Locate the cell with the specified text and output its [X, Y] center coordinate. 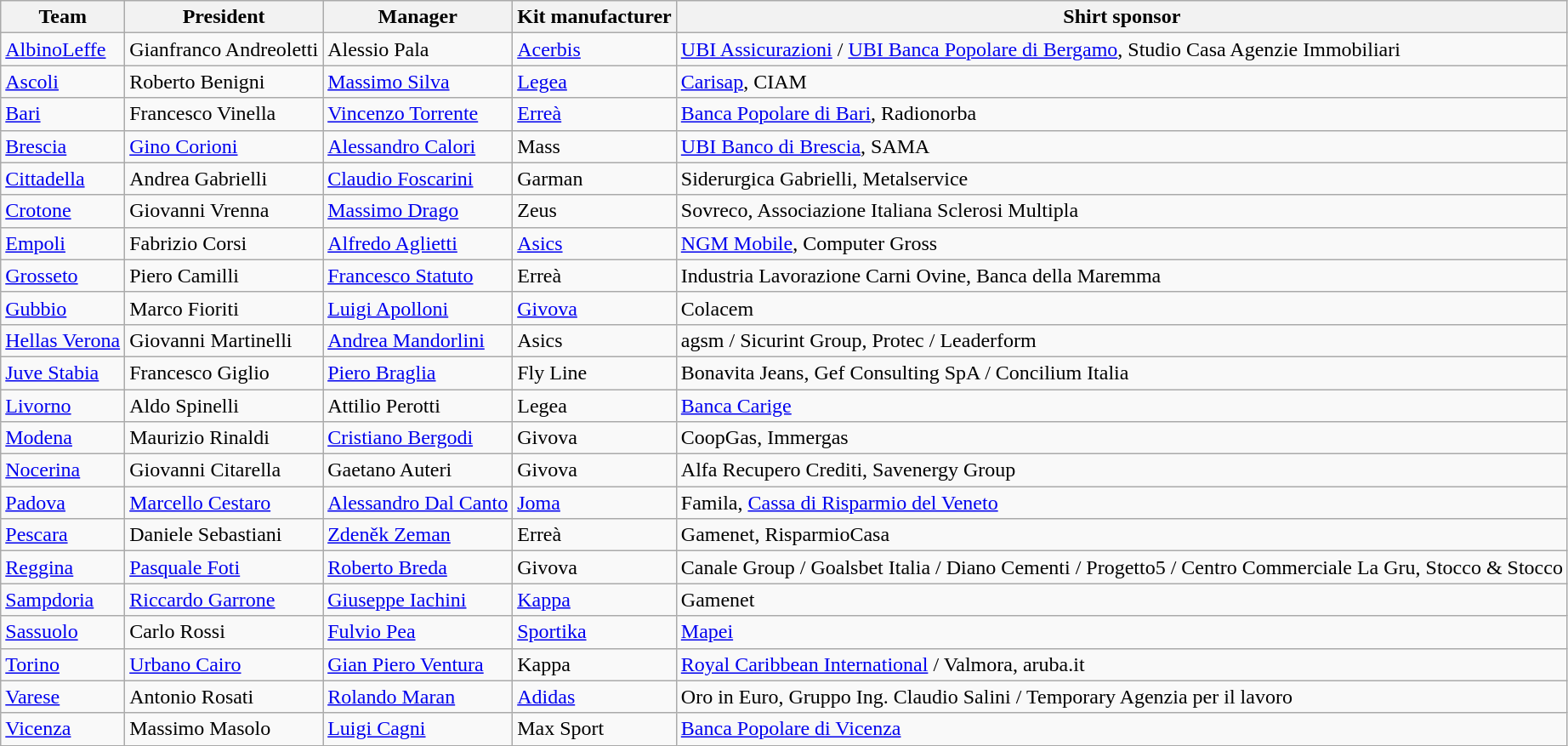
Gamenet [1122, 600]
Juve Stabia [63, 373]
Massimo Drago [418, 211]
Bari [63, 114]
Sovreco, Associazione Italiana Sclerosi Multipla [1122, 211]
Alessandro Calori [418, 146]
Alfa Recupero Crediti, Savenergy Group [1122, 470]
Aldo Spinelli [224, 406]
Fabrizio Corsi [224, 243]
Max Sport [595, 729]
Gubbio [63, 308]
CoopGas, Immergas [1122, 438]
Pescara [63, 535]
Maurizio Rinaldi [224, 438]
Cristiano Bergodi [418, 438]
Cittadella [63, 179]
Francesco Vinella [224, 114]
Sampdoria [63, 600]
Massimo Silva [418, 82]
Alessandro Dal Canto [418, 503]
Daniele Sebastiani [224, 535]
Roberto Breda [418, 567]
Gino Corioni [224, 146]
Padova [63, 503]
Vicenza [63, 729]
Massimo Masolo [224, 729]
Bonavita Jeans, Gef Consulting SpA / Concilium Italia [1122, 373]
Banca Popolare di Vicenza [1122, 729]
Giovanni Vrenna [224, 211]
Team [63, 17]
Livorno [63, 406]
Ascoli [63, 82]
Rolando Maran [418, 697]
Roberto Benigni [224, 82]
Colacem [1122, 308]
Carlo Rossi [224, 632]
Gian Piero Ventura [418, 664]
Crotone [63, 211]
Acerbis [595, 49]
Attilio Perotti [418, 406]
Riccardo Garrone [224, 600]
Carisap, CIAM [1122, 82]
Fly Line [595, 373]
Canale Group / Goalsbet Italia / Diano Cementi / Progetto5 / Centro Commerciale La Gru, Stocco & Stocco [1122, 567]
agsm / Sicurint Group, Protec / Leaderform [1122, 340]
UBI Banco di Brescia, SAMA [1122, 146]
Hellas Verona [63, 340]
NGM Mobile, Computer Gross [1122, 243]
Alfredo Aglietti [418, 243]
Banca Popolare di Bari, Radionorba [1122, 114]
President [224, 17]
Adidas [595, 697]
Luigi Cagni [418, 729]
Andrea Mandorlini [418, 340]
Manager [418, 17]
Antonio Rosati [224, 697]
Urbano Cairo [224, 664]
Brescia [63, 146]
Luigi Apolloni [418, 308]
Siderurgica Gabrielli, Metalservice [1122, 179]
Piero Camilli [224, 276]
Marco Fioriti [224, 308]
Kit manufacturer [595, 17]
Joma [595, 503]
Industria Lavorazione Carni Ovine, Banca della Maremma [1122, 276]
Giuseppe Iachini [418, 600]
Zeus [595, 211]
Giovanni Martinelli [224, 340]
Piero Braglia [418, 373]
Empoli [63, 243]
Torino [63, 664]
Sassuolo [63, 632]
Banca Carige [1122, 406]
Claudio Foscarini [418, 179]
AlbinoLeffe [63, 49]
Fulvio Pea [418, 632]
Zdeněk Zeman [418, 535]
Sportika [595, 632]
Varese [63, 697]
Royal Caribbean International / Valmora, aruba.it [1122, 664]
Grosseto [63, 276]
Mass [595, 146]
Mapei [1122, 632]
Pasquale Foti [224, 567]
Francesco Statuto [418, 276]
Alessio Pala [418, 49]
Modena [63, 438]
Reggina [63, 567]
Nocerina [63, 470]
Andrea Gabrielli [224, 179]
Oro in Euro, Gruppo Ing. Claudio Salini / Temporary Agenzia per il lavoro [1122, 697]
Marcello Cestaro [224, 503]
Vincenzo Torrente [418, 114]
Garman [595, 179]
Shirt sponsor [1122, 17]
Famila, Cassa di Risparmio del Veneto [1122, 503]
Gaetano Auteri [418, 470]
Gamenet, RisparmioCasa [1122, 535]
Gianfranco Andreoletti [224, 49]
Francesco Giglio [224, 373]
UBI Assicurazioni / UBI Banca Popolare di Bergamo, Studio Casa Agenzie Immobiliari [1122, 49]
Giovanni Citarella [224, 470]
